Pinpoint the cell where the given text exists, returning its (x, y) midpoint coordinate. 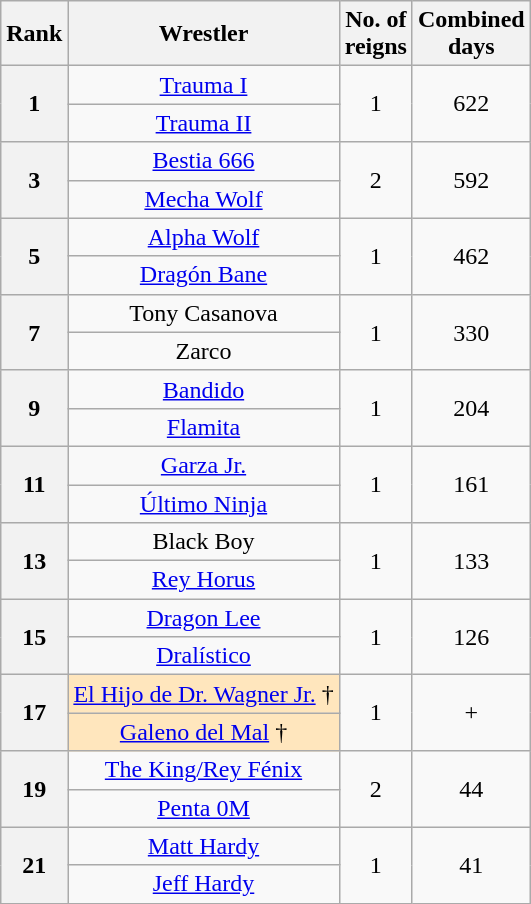
11 (34, 484)
Alpha Wolf (204, 237)
17 (34, 713)
Último Ninja (204, 503)
The King/Rey Fénix (204, 770)
21 (34, 865)
204 (471, 408)
5 (34, 256)
19 (34, 789)
161 (471, 484)
462 (471, 256)
Bandido (204, 389)
Bestia 666 (204, 161)
Matt Hardy (204, 846)
13 (34, 561)
No. ofreigns (376, 34)
622 (471, 104)
Tony Casanova (204, 313)
7 (34, 332)
Penta 0M (204, 808)
Wrestler (204, 34)
Combineddays (471, 34)
3 (34, 180)
Flamita (204, 427)
El Hijo de Dr. Wagner Jr. † (204, 694)
Jeff Hardy (204, 884)
Garza Jr. (204, 465)
Zarco (204, 351)
Galeno del Mal † (204, 732)
Trauma II (204, 123)
41 (471, 865)
+ (471, 713)
126 (471, 637)
Trauma I (204, 85)
44 (471, 789)
Dragon Lee (204, 618)
Rey Horus (204, 580)
592 (471, 180)
15 (34, 637)
133 (471, 561)
Dralístico (204, 656)
Dragón Bane (204, 275)
330 (471, 332)
Mecha Wolf (204, 199)
Rank (34, 34)
Black Boy (204, 542)
9 (34, 408)
